Extract the [X, Y] coordinate from the center of the cell holding the provided text.  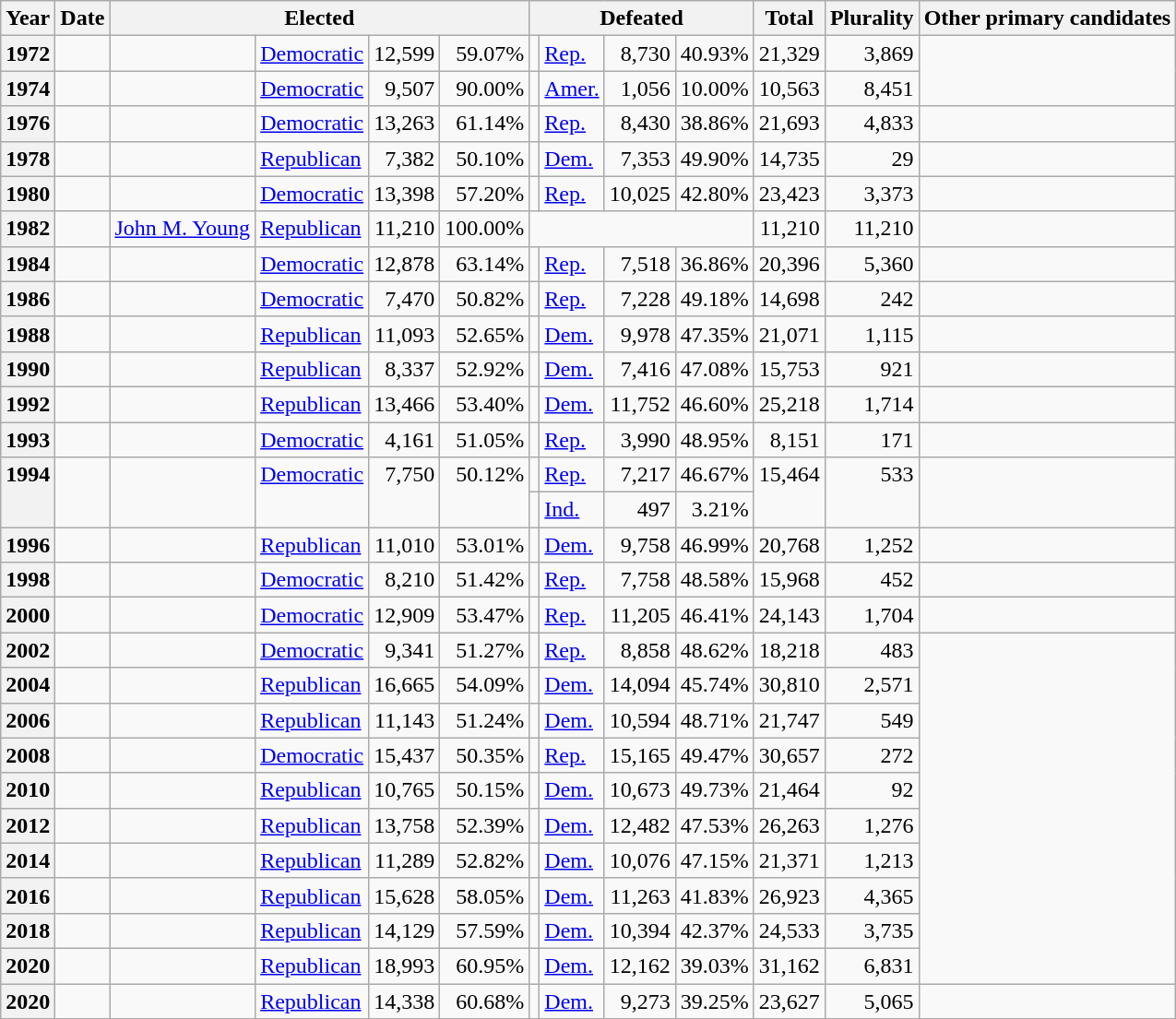
1972 [28, 53]
2002 [28, 650]
4,833 [872, 124]
47.08% [714, 369]
60.95% [485, 966]
3,735 [872, 930]
21,329 [790, 53]
41.83% [714, 895]
51.27% [485, 650]
7,750 [404, 492]
13,263 [404, 124]
10,076 [640, 860]
11,752 [640, 404]
53.47% [485, 615]
47.15% [714, 860]
52.39% [485, 825]
39.03% [714, 966]
1,704 [872, 615]
12,909 [404, 615]
42.37% [714, 930]
3,990 [640, 440]
171 [872, 440]
7,382 [404, 159]
90.00% [485, 89]
2008 [28, 755]
8,858 [640, 650]
1976 [28, 124]
1,115 [872, 334]
4,365 [872, 895]
4,161 [404, 440]
21,693 [790, 124]
14,735 [790, 159]
10,394 [640, 930]
60.68% [485, 1001]
11,289 [404, 860]
Plurality [872, 18]
1974 [28, 89]
11,263 [640, 895]
7,416 [640, 369]
14,129 [404, 930]
42.80% [714, 194]
48.58% [714, 580]
1,252 [872, 545]
11,010 [404, 545]
1,056 [640, 89]
8,730 [640, 53]
8,210 [404, 580]
92 [872, 790]
10,673 [640, 790]
21,464 [790, 790]
10,594 [640, 720]
20,768 [790, 545]
50.12% [485, 492]
497 [640, 510]
12,482 [640, 825]
11,205 [640, 615]
5,065 [872, 1001]
2014 [28, 860]
10,563 [790, 89]
1980 [28, 194]
51.05% [485, 440]
483 [872, 650]
52.92% [485, 369]
48.71% [714, 720]
23,627 [790, 1001]
48.62% [714, 650]
Ind. [572, 510]
3,869 [872, 53]
1992 [28, 404]
11,093 [404, 334]
52.65% [485, 334]
24,533 [790, 930]
13,466 [404, 404]
58.05% [485, 895]
12,162 [640, 966]
5,360 [872, 264]
1996 [28, 545]
47.35% [714, 334]
Elected [319, 18]
25,218 [790, 404]
49.47% [714, 755]
9,758 [640, 545]
52.82% [485, 860]
8,151 [790, 440]
30,657 [790, 755]
921 [872, 369]
13,758 [404, 825]
49.18% [714, 299]
40.93% [714, 53]
59.07% [485, 53]
9,978 [640, 334]
24,143 [790, 615]
8,337 [404, 369]
57.59% [485, 930]
1978 [28, 159]
51.42% [485, 580]
1,213 [872, 860]
8,430 [640, 124]
Year [28, 18]
1984 [28, 264]
53.01% [485, 545]
272 [872, 755]
46.60% [714, 404]
1988 [28, 334]
12,878 [404, 264]
7,217 [640, 475]
Defeated [642, 18]
100.00% [485, 229]
21,071 [790, 334]
46.99% [714, 545]
3,373 [872, 194]
49.73% [714, 790]
1994 [28, 492]
48.95% [714, 440]
10,025 [640, 194]
45.74% [714, 685]
51.24% [485, 720]
63.14% [485, 264]
549 [872, 720]
12,599 [404, 53]
15,968 [790, 580]
8,451 [872, 89]
10.00% [714, 89]
50.35% [485, 755]
15,165 [640, 755]
30,810 [790, 685]
15,628 [404, 895]
242 [872, 299]
36.86% [714, 264]
2000 [28, 615]
1986 [28, 299]
50.82% [485, 299]
26,923 [790, 895]
7,470 [404, 299]
50.10% [485, 159]
16,665 [404, 685]
2004 [28, 685]
18,993 [404, 966]
452 [872, 580]
7,353 [640, 159]
Amer. [572, 89]
9,273 [640, 1001]
46.41% [714, 615]
46.67% [714, 475]
533 [872, 492]
7,228 [640, 299]
2012 [28, 825]
1982 [28, 229]
26,263 [790, 825]
23,423 [790, 194]
49.90% [714, 159]
14,698 [790, 299]
11,143 [404, 720]
21,371 [790, 860]
9,507 [404, 89]
57.20% [485, 194]
50.15% [485, 790]
54.09% [485, 685]
2010 [28, 790]
7,518 [640, 264]
18,218 [790, 650]
6,831 [872, 966]
7,758 [640, 580]
10,765 [404, 790]
Other primary candidates [1048, 18]
13,398 [404, 194]
1998 [28, 580]
39.25% [714, 1001]
1,276 [872, 825]
Date [83, 18]
3.21% [714, 510]
14,338 [404, 1001]
15,437 [404, 755]
2016 [28, 895]
1993 [28, 440]
2006 [28, 720]
1990 [28, 369]
15,464 [790, 492]
61.14% [485, 124]
2018 [28, 930]
20,396 [790, 264]
Total [790, 18]
53.40% [485, 404]
21,747 [790, 720]
15,753 [790, 369]
1,714 [872, 404]
14,094 [640, 685]
47.53% [714, 825]
38.86% [714, 124]
31,162 [790, 966]
9,341 [404, 650]
2,571 [872, 685]
John M. Young [183, 229]
29 [872, 159]
